Locate the cell with the specified text and output its [x, y] center coordinate. 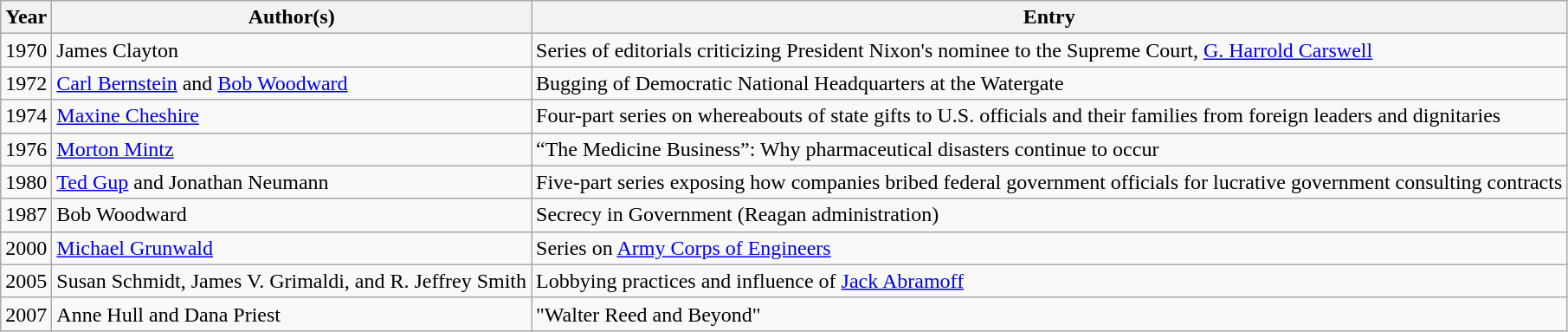
Bugging of Democratic National Headquarters at the Watergate [1049, 83]
Carl Bernstein and Bob Woodward [292, 83]
Author(s) [292, 17]
2000 [26, 248]
Anne Hull and Dana Priest [292, 314]
"Walter Reed and Beyond" [1049, 314]
Five-part series exposing how companies bribed federal government officials for lucrative government consulting contracts [1049, 182]
1980 [26, 182]
Maxine Cheshire [292, 116]
Series on Army Corps of Engineers [1049, 248]
1974 [26, 116]
Ted Gup and Jonathan Neumann [292, 182]
“The Medicine Business”: Why pharmaceutical disasters continue to occur [1049, 149]
2007 [26, 314]
Morton Mintz [292, 149]
1972 [26, 83]
Series of editorials criticizing President Nixon's nominee to the Supreme Court, G. Harrold Carswell [1049, 50]
2005 [26, 281]
Secrecy in Government (Reagan administration) [1049, 215]
Four-part series on whereabouts of state gifts to U.S. officials and their families from foreign leaders and dignitaries [1049, 116]
Susan Schmidt, James V. Grimaldi, and R. Jeffrey Smith [292, 281]
1987 [26, 215]
1970 [26, 50]
Lobbying practices and influence of Jack Abramoff [1049, 281]
James Clayton [292, 50]
Entry [1049, 17]
Bob Woodward [292, 215]
1976 [26, 149]
Year [26, 17]
Michael Grunwald [292, 248]
